Search for the cell housing the specified text and yield its (X, Y) center coordinate. 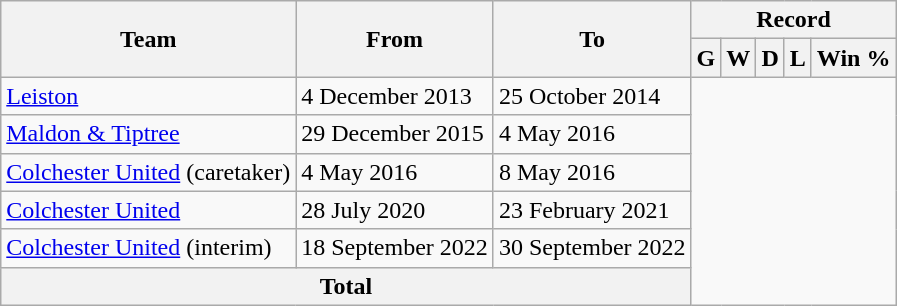
Maldon & Tiptree (148, 134)
D (770, 58)
8 May 2016 (592, 172)
29 December 2015 (395, 134)
28 July 2020 (395, 210)
Team (148, 39)
23 February 2021 (592, 210)
18 September 2022 (395, 248)
4 December 2013 (395, 96)
From (395, 39)
L (798, 58)
To (592, 39)
Colchester United (148, 210)
Colchester United (interim) (148, 248)
Colchester United (caretaker) (148, 172)
30 September 2022 (592, 248)
G (706, 58)
Total (346, 286)
25 October 2014 (592, 96)
W (738, 58)
Leiston (148, 96)
Record (794, 20)
Win % (854, 58)
